Pinpoint the cell where the given text exists, returning its [x, y] midpoint coordinate. 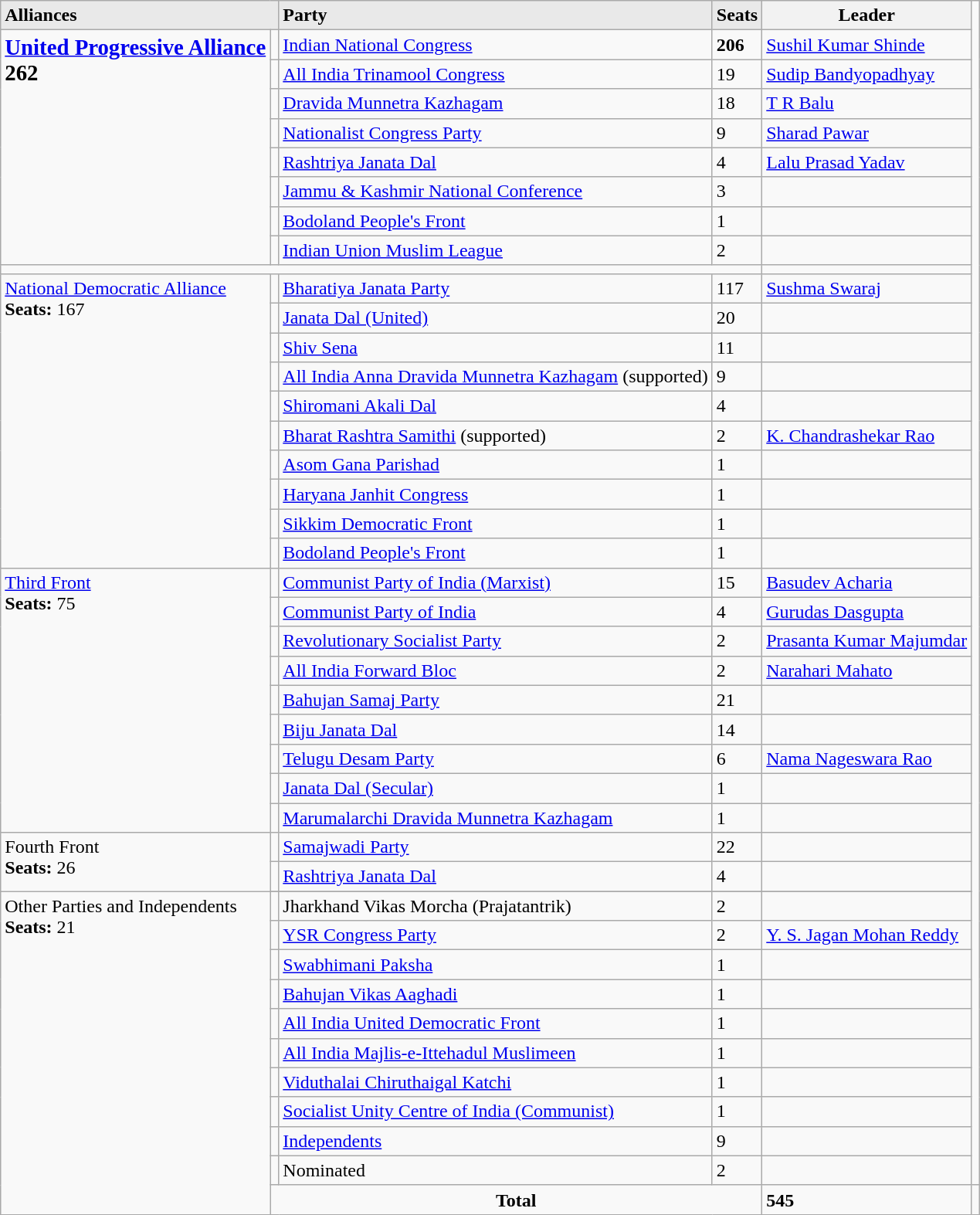
545 [866, 1200]
Lalu Prasad Yadav [866, 162]
Telugu Desam Party [496, 759]
Asom Gana Parishad [496, 465]
Sushma Swaraj [866, 288]
Bahujan Samaj Party [496, 700]
Prasanta Kumar Majumdar [866, 641]
15 [737, 582]
Shiromani Akali Dal [496, 406]
14 [737, 729]
Independents [496, 1141]
Bahujan Vikas Aaghadi [496, 994]
Sushil Kumar Shinde [866, 45]
117 [737, 288]
Janata Dal (Secular) [496, 788]
Sharad Pawar [866, 133]
Communist Party of India [496, 612]
206 [737, 45]
Gurudas Dasgupta [866, 612]
Nationalist Congress Party [496, 133]
K. Chandrashekar Rao [866, 436]
Seats [737, 15]
Sudip Bandyopadhyay [866, 74]
Fourth FrontSeats: 26 [136, 862]
Total [516, 1200]
Marumalarchi Dravida Munnetra Kazhagam [496, 818]
22 [737, 847]
Bharatiya Janata Party [496, 288]
Leader [866, 15]
United Progressive Alliance262 [136, 148]
All India Anna Dravida Munnetra Kazhagam (supported) [496, 377]
18 [737, 104]
Jammu & Kashmir National Conference [496, 192]
Third FrontSeats: 75 [136, 700]
3 [737, 192]
Samajwadi Party [496, 847]
Y. S. Jagan Mohan Reddy [866, 935]
All India Majlis-e-Ittehadul Muslimeen [496, 1053]
6 [737, 759]
Biju Janata Dal [496, 729]
Bharat Rashtra Samithi (supported) [496, 436]
Viduthalai Chiruthaigal Katchi [496, 1082]
National Democratic AllianceSeats: 167 [136, 420]
Jharkhand Vikas Morcha (Prajatantrik) [496, 906]
Party [496, 15]
Other Parties and IndependentsSeats: 21 [136, 1054]
Nama Nageswara Rao [866, 759]
Haryana Janhit Congress [496, 494]
Revolutionary Socialist Party [496, 641]
20 [737, 317]
11 [737, 347]
YSR Congress Party [496, 935]
Indian Union Muslim League [496, 250]
Indian National Congress [496, 45]
All India United Democratic Front [496, 1023]
Dravida Munnetra Kazhagam [496, 104]
Nominated [496, 1170]
Swabhimani Paksha [496, 965]
Socialist Unity Centre of India (Communist) [496, 1111]
Janata Dal (United) [496, 317]
Communist Party of India (Marxist) [496, 582]
19 [737, 74]
Basudev Acharia [866, 582]
Shiv Sena [496, 347]
Narahari Mahato [866, 670]
21 [737, 700]
Alliances [140, 15]
Sikkim Democratic Front [496, 524]
T R Balu [866, 104]
All India Trinamool Congress [496, 74]
All India Forward Bloc [496, 670]
